Find where the given text appears and provide that cell's center as [X, Y] coordinate. 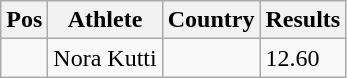
Nora Kutti [105, 58]
12.60 [303, 58]
Results [303, 20]
Country [211, 20]
Pos [24, 20]
Athlete [105, 20]
